Identify which cell holds the provided text, then report its [x, y] central coordinate. 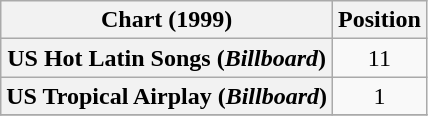
Position [380, 20]
US Hot Latin Songs (Billboard) [167, 58]
Chart (1999) [167, 20]
US Tropical Airplay (Billboard) [167, 96]
11 [380, 58]
1 [380, 96]
